Return the [X, Y] coordinate for the center point of the cell that contains the specified text.  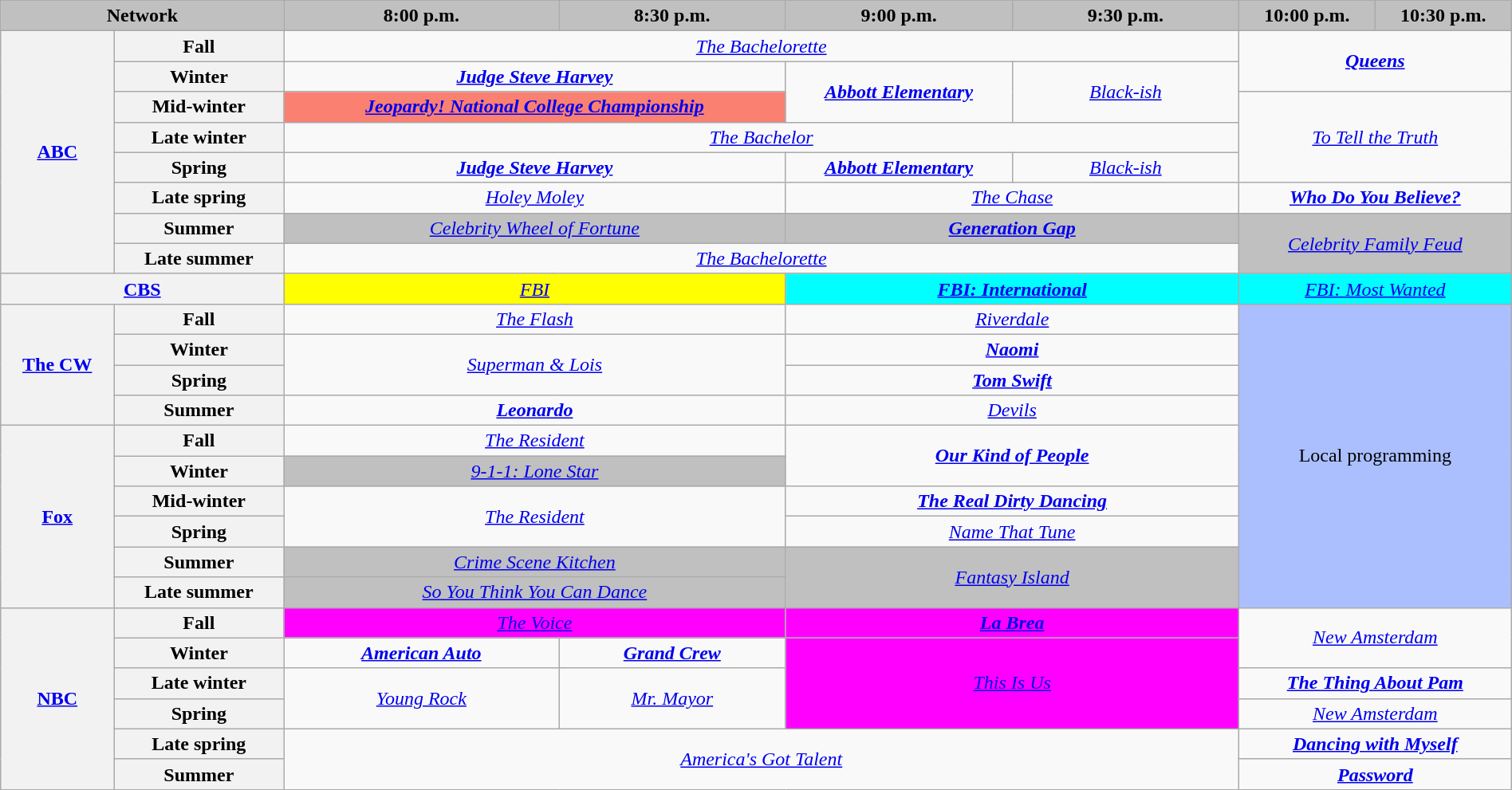
Fantasy Island [1013, 577]
Celebrity Family Feud [1375, 243]
Superman & Lois [534, 364]
Devils [1013, 411]
La Brea [1013, 623]
FBI [534, 289]
To Tell the Truth [1375, 137]
Local programming [1375, 456]
The Bachelor [761, 137]
10:30 p.m. [1443, 16]
Our Kind of People [1013, 456]
The Chase [1013, 198]
America's Got Talent [761, 759]
Jeopardy! National College Championship [534, 107]
The Voice [534, 623]
NBC [57, 698]
Grand Crew [672, 653]
The CW [57, 364]
9:00 p.m. [899, 16]
Name That Tune [1013, 532]
Celebrity Wheel of Fortune [534, 228]
The Thing About Pam [1375, 683]
The Real Dirty Dancing [1013, 501]
Leonardo [534, 411]
FBI: International [1013, 289]
So You Think You Can Dance [534, 592]
This Is Us [1013, 683]
Dancing with Myself [1375, 744]
FBI: Most Wanted [1375, 289]
Queens [1375, 61]
Who Do You Believe? [1375, 198]
Crime Scene Kitchen [534, 562]
Password [1375, 774]
ABC [57, 152]
10:00 p.m. [1306, 16]
8:30 p.m. [672, 16]
Mr. Mayor [672, 698]
Naomi [1013, 349]
Fox [57, 517]
CBS [142, 289]
Holey Moley [534, 198]
The Flash [534, 319]
Tom Swift [1013, 380]
Network [142, 16]
American Auto [421, 653]
9:30 p.m. [1125, 16]
8:00 p.m. [421, 16]
Young Rock [421, 698]
9-1-1: Lone Star [534, 471]
Riverdale [1013, 319]
Generation Gap [1013, 228]
